From the cell containing the given text, extract its center point as (x, y) coordinate. 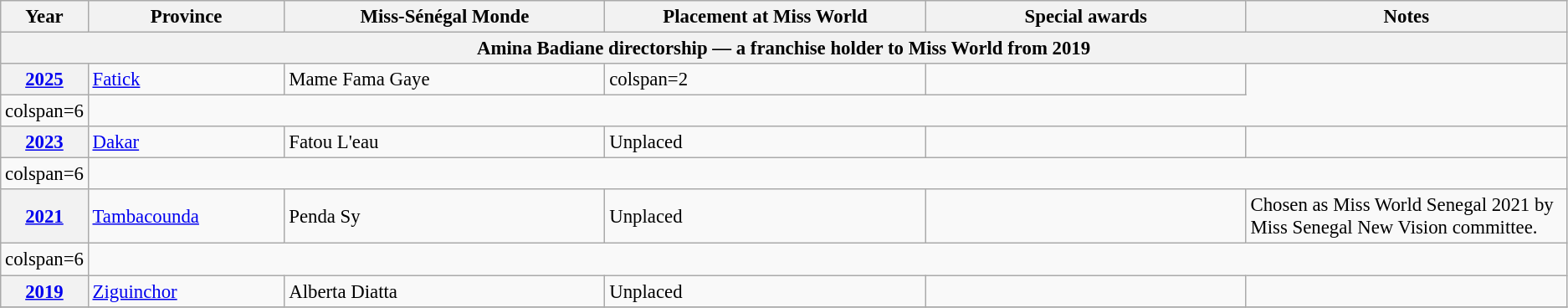
2025 (44, 80)
Mame Fama Gaye (445, 80)
Year (44, 17)
Special awards (1086, 17)
Amina Badiane directorship — a franchise holder to Miss World from 2019 (784, 49)
Tambacounda (186, 216)
2021 (44, 216)
2023 (44, 142)
Dakar (186, 142)
Placement at Miss World (765, 17)
Fatick (186, 80)
Miss-Sénégal Monde (445, 17)
Penda Sy (445, 216)
Fatou L'eau (445, 142)
Alberta Diatta (445, 291)
Province (186, 17)
Notes (1406, 17)
Ziguinchor (186, 291)
Chosen as Miss World Senegal 2021 by Miss Senegal New Vision committee. (1406, 216)
2019 (44, 291)
colspan=2 (765, 80)
